Find where the given text appears and provide that cell's center as (X, Y) coordinate. 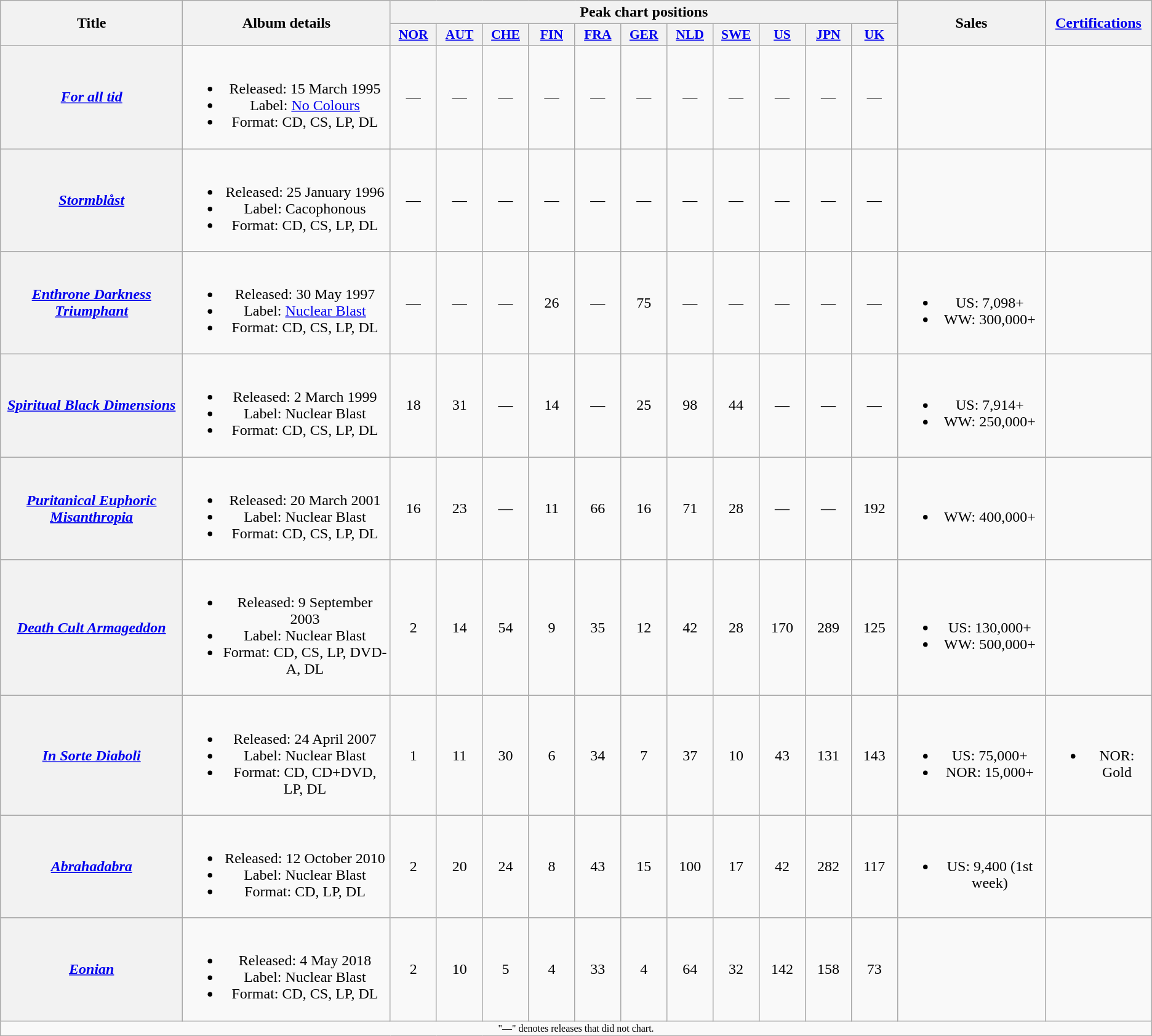
100 (690, 866)
Title (92, 23)
SWE (736, 35)
Death Cult Armageddon (92, 628)
Released: 25 January 1996Label: CacophonousFormat: CD, CS, LP, DL (287, 201)
Released: 24 April 2007Label: Nuclear BlastFormat: CD, CD+DVD, LP, DL (287, 755)
24 (506, 866)
CHE (506, 35)
7 (644, 755)
US: 7,914+WW: 250,000+ (971, 406)
US: 75,000+NOR: 15,000+ (971, 755)
44 (736, 406)
30 (506, 755)
117 (874, 866)
Certifications (1099, 23)
US (783, 35)
Puritanical Euphoric Misanthropia (92, 508)
26 (551, 303)
Stormblåst (92, 201)
8 (551, 866)
Enthrone Darkness Triumphant (92, 303)
JPN (828, 35)
18 (414, 406)
5 (506, 970)
Peak chart positions (644, 12)
20 (459, 866)
98 (690, 406)
75 (644, 303)
"—" denotes releases that did not chart. (576, 1028)
Released: 4 May 2018Label: Nuclear BlastFormat: CD, CS, LP, DL (287, 970)
71 (690, 508)
Eonian (92, 970)
64 (690, 970)
289 (828, 628)
Abrahadabra (92, 866)
For all tid (92, 97)
NLD (690, 35)
35 (598, 628)
Released: 9 September 2003Label: Nuclear BlastFormat: CD, CS, LP, DVD-A, DL (287, 628)
170 (783, 628)
66 (598, 508)
9 (551, 628)
Sales (971, 23)
Released: 12 October 2010Label: Nuclear BlastFormat: CD, LP, DL (287, 866)
142 (783, 970)
US: 9,400 (1st week) (971, 866)
131 (828, 755)
125 (874, 628)
Released: 15 March 1995Label: No ColoursFormat: CD, CS, LP, DL (287, 97)
1 (414, 755)
NOR: Gold (1099, 755)
73 (874, 970)
US: 7,098+WW: 300,000+ (971, 303)
31 (459, 406)
FRA (598, 35)
6 (551, 755)
12 (644, 628)
282 (828, 866)
143 (874, 755)
33 (598, 970)
37 (690, 755)
NOR (414, 35)
Released: 2 March 1999Label: Nuclear BlastFormat: CD, CS, LP, DL (287, 406)
Album details (287, 23)
Spiritual Black Dimensions (92, 406)
15 (644, 866)
34 (598, 755)
23 (459, 508)
GER (644, 35)
WW: 400,000+ (971, 508)
192 (874, 508)
25 (644, 406)
In Sorte Diaboli (92, 755)
FIN (551, 35)
32 (736, 970)
54 (506, 628)
Released: 20 March 2001Label: Nuclear BlastFormat: CD, CS, LP, DL (287, 508)
158 (828, 970)
AUT (459, 35)
17 (736, 866)
UK (874, 35)
Released: 30 May 1997Label: Nuclear BlastFormat: CD, CS, LP, DL (287, 303)
US: 130,000+WW: 500,000+ (971, 628)
